Output the [x, y] coordinate of the center of the cell containing the given text.  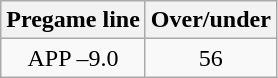
APP –9.0 [74, 58]
Over/under [210, 20]
Pregame line [74, 20]
56 [210, 58]
